Provide the [x, y] coordinate of the cell's center where the given text is located.  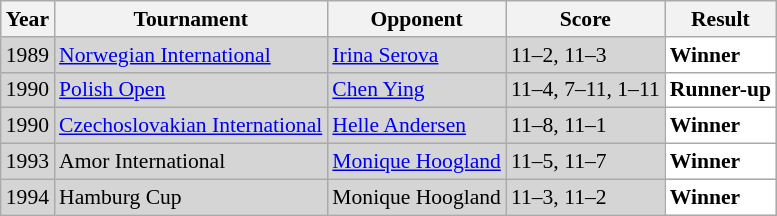
11–8, 11–1 [586, 126]
Norwegian International [190, 55]
1993 [28, 162]
Opponent [416, 19]
Score [586, 19]
11–2, 11–3 [586, 55]
11–5, 11–7 [586, 162]
Czechoslovakian International [190, 126]
Helle Andersen [416, 126]
11–4, 7–11, 1–11 [586, 90]
Irina Serova [416, 55]
Hamburg Cup [190, 197]
Amor International [190, 162]
Chen Ying [416, 90]
Result [720, 19]
Runner-up [720, 90]
1994 [28, 197]
11–3, 11–2 [586, 197]
Tournament [190, 19]
1989 [28, 55]
Polish Open [190, 90]
Year [28, 19]
